From the cell containing the given text, extract its center point as (X, Y) coordinate. 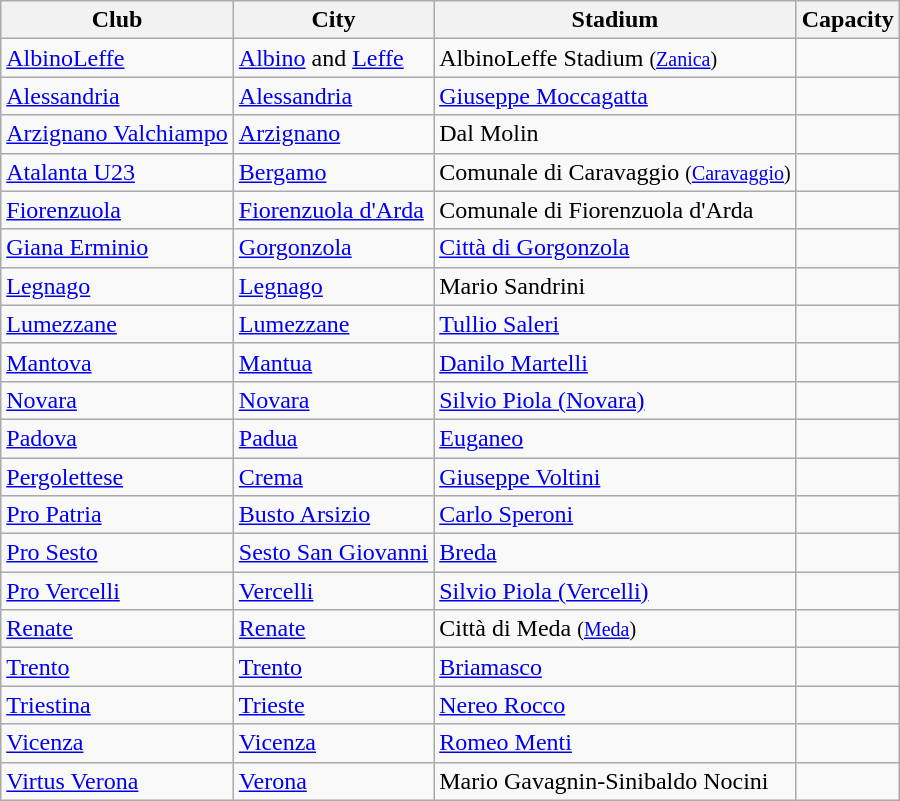
Giana Erminio (118, 248)
Verona (333, 781)
Capacity (848, 20)
Comunale di Caravaggio (Caravaggio) (616, 172)
Breda (616, 553)
Silvio Piola (Vercelli) (616, 591)
Romeo Menti (616, 743)
Dal Molin (616, 134)
Trieste (333, 705)
Città di Meda (Meda) (616, 629)
Città di Gorgonzola (616, 248)
Sesto San Giovanni (333, 553)
Mantua (333, 362)
Mario Sandrini (616, 286)
Bergamo (333, 172)
Fiorenzuola (118, 210)
Pergolettese (118, 477)
Giuseppe Moccagatta (616, 96)
Carlo Speroni (616, 515)
AlbinoLeffe (118, 58)
Pro Vercelli (118, 591)
AlbinoLeffe Stadium (Zanica) (616, 58)
Club (118, 20)
Crema (333, 477)
Giuseppe Voltini (616, 477)
Atalanta U23 (118, 172)
Nereo Rocco (616, 705)
Padua (333, 438)
Arzignano (333, 134)
Padova (118, 438)
Vercelli (333, 591)
Triestina (118, 705)
Albino and Leffe (333, 58)
Pro Sesto (118, 553)
Pro Patria (118, 515)
Comunale di Fiorenzuola d'Arda (616, 210)
Briamasco (616, 667)
Tullio Saleri (616, 324)
Danilo Martelli (616, 362)
Mario Gavagnin-Sinibaldo Nocini (616, 781)
Euganeo (616, 438)
Fiorenzuola d'Arda (333, 210)
Busto Arsizio (333, 515)
Arzignano Valchiampo (118, 134)
Gorgonzola (333, 248)
Virtus Verona (118, 781)
City (333, 20)
Mantova (118, 362)
Stadium (616, 20)
Silvio Piola (Novara) (616, 400)
